Search for the cell housing the specified text and yield its (X, Y) center coordinate. 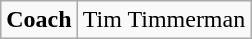
Coach (39, 20)
Tim Timmerman (164, 20)
